Detect which cell encompasses the target text, then output its [X, Y] center coordinate. 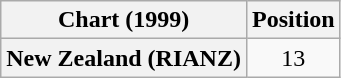
Position [293, 20]
13 [293, 58]
New Zealand (RIANZ) [124, 58]
Chart (1999) [124, 20]
